Pinpoint the cell where the given text exists, returning its (x, y) midpoint coordinate. 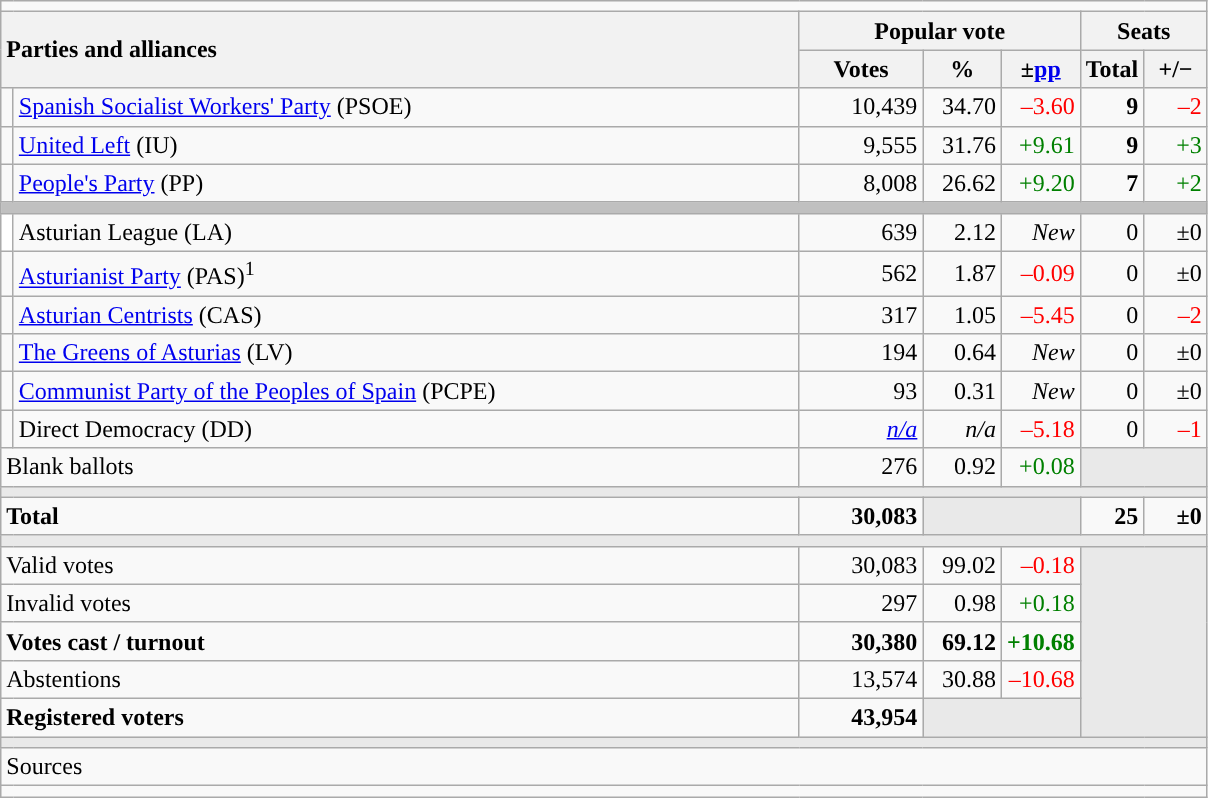
93 (861, 391)
–10.68 (1040, 679)
People's Party (PP) (406, 183)
+9.20 (1040, 183)
Abstentions (400, 679)
0.92 (962, 467)
10,439 (861, 107)
0.31 (962, 391)
0.98 (962, 603)
Registered voters (400, 718)
9,555 (861, 145)
194 (861, 353)
Asturianist Party (PAS)1 (406, 274)
+0.18 (1040, 603)
Blank ballots (400, 467)
±pp (1040, 69)
639 (861, 232)
The Greens of Asturias (LV) (406, 353)
1.87 (962, 274)
30.88 (962, 679)
26.62 (962, 183)
Popular vote (940, 31)
Asturian Centrists (CAS) (406, 315)
1.05 (962, 315)
–0.09 (1040, 274)
317 (861, 315)
99.02 (962, 565)
–3.60 (1040, 107)
Direct Democracy (DD) (406, 429)
+9.61 (1040, 145)
Asturian League (LA) (406, 232)
Communist Party of the Peoples of Spain (PCPE) (406, 391)
Valid votes (400, 565)
+3 (1176, 145)
8,008 (861, 183)
United Left (IU) (406, 145)
–0.18 (1040, 565)
Parties and alliances (400, 50)
276 (861, 467)
34.70 (962, 107)
Sources (604, 767)
7 (1112, 183)
0.64 (962, 353)
+/− (1176, 69)
–5.45 (1040, 315)
+0.08 (1040, 467)
–5.18 (1040, 429)
Votes cast / turnout (400, 641)
–1 (1176, 429)
25 (1112, 516)
31.76 (962, 145)
30,380 (861, 641)
13,574 (861, 679)
43,954 (861, 718)
Votes (861, 69)
+2 (1176, 183)
562 (861, 274)
Invalid votes (400, 603)
+10.68 (1040, 641)
Spanish Socialist Workers' Party (PSOE) (406, 107)
2.12 (962, 232)
Seats (1144, 31)
% (962, 69)
69.12 (962, 641)
297 (861, 603)
